Extract the [X, Y] coordinate from the center of the cell holding the provided text.  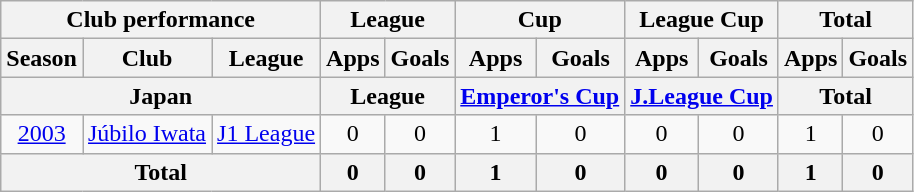
Season [42, 58]
Japan [161, 96]
Club performance [161, 20]
Club [146, 58]
Emperor's Cup [540, 96]
2003 [42, 134]
J.League Cup [702, 96]
Cup [540, 20]
League Cup [702, 20]
Júbilo Iwata [146, 134]
J1 League [266, 134]
